For the text-containing cell, return its midpoint in [x, y] coordinate format. 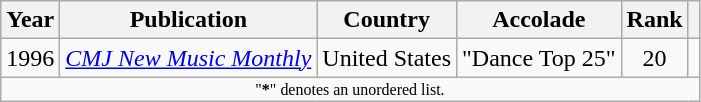
Country [387, 20]
20 [654, 58]
United States [387, 58]
Rank [654, 20]
Year [30, 20]
"Dance Top 25" [540, 58]
1996 [30, 58]
CMJ New Music Monthly [188, 58]
"*" denotes an unordered list. [350, 89]
Accolade [540, 20]
Publication [188, 20]
